Return the [X, Y] coordinate for the center point of the cell that contains the specified text.  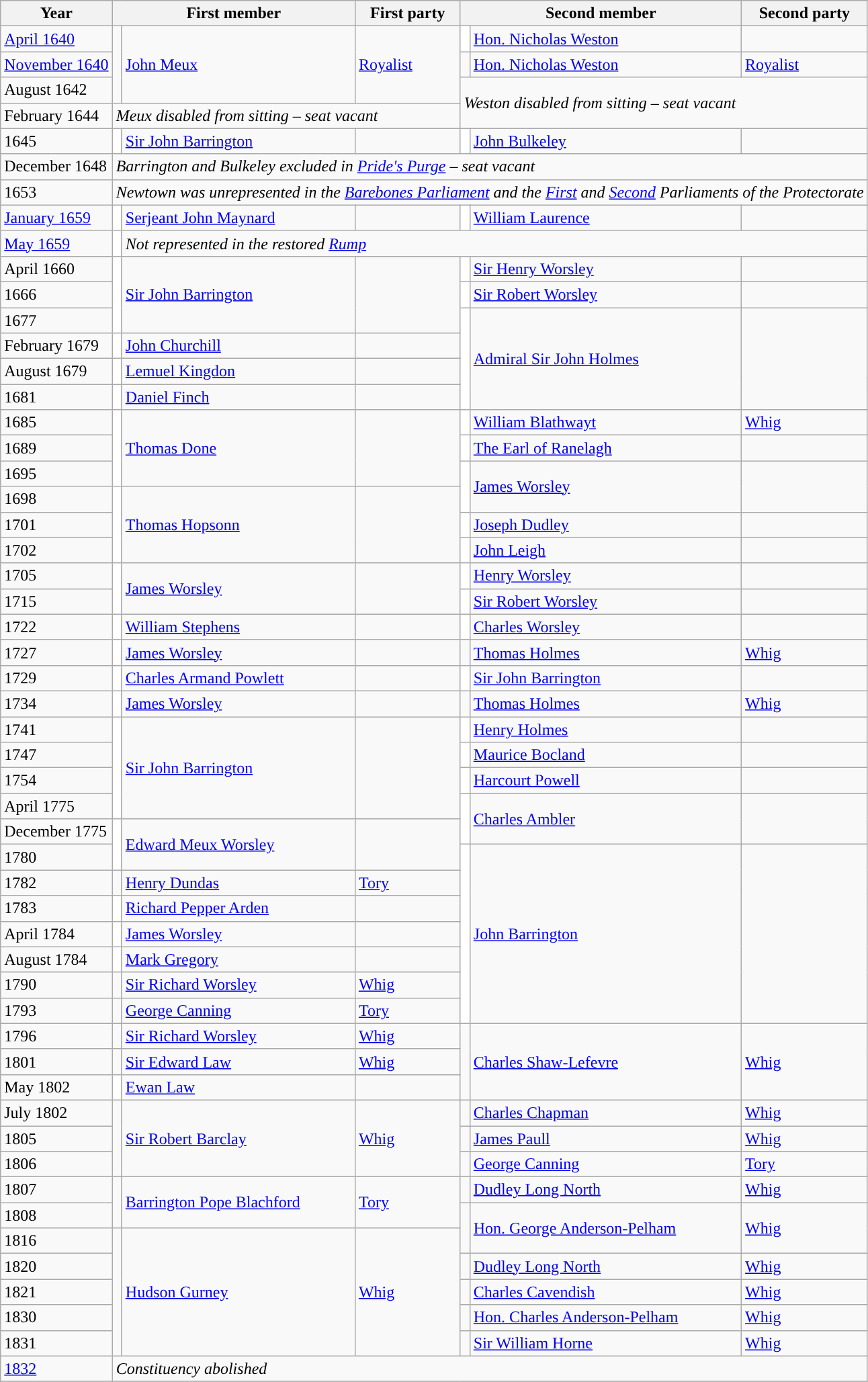
James Paull [605, 1139]
William Blathwayt [605, 423]
Not represented in the restored Rump [494, 243]
1790 [56, 985]
1783 [56, 908]
1681 [56, 397]
August 1784 [56, 959]
July 1802 [56, 1113]
John Bulkeley [605, 141]
William Stephens [238, 627]
1816 [56, 1241]
1645 [56, 141]
1741 [56, 729]
1820 [56, 1266]
Lemuel Kingdon [238, 372]
1796 [56, 1036]
John Barrington [605, 934]
Barrington Pope Blachford [238, 1203]
1782 [56, 883]
1807 [56, 1190]
April 1660 [56, 269]
Weston disabled from sitting – seat vacant [664, 103]
December 1775 [56, 832]
Barrington and Bulkeley excluded in Pride's Purge – seat vacant [490, 167]
Hudson Gurney [238, 1292]
John Meux [238, 64]
Charles Shaw-Lefevre [605, 1062]
Thomas Done [238, 448]
April 1640 [56, 39]
Sir Henry Worsley [605, 269]
1793 [56, 1010]
1832 [56, 1369]
Charles Chapman [605, 1113]
Richard Pepper Arden [238, 908]
1698 [56, 499]
Second member [601, 13]
1666 [56, 294]
May 1659 [56, 243]
Henry Holmes [605, 729]
1780 [56, 857]
1830 [56, 1318]
1821 [56, 1292]
First party [407, 13]
Thomas Hopsonn [238, 525]
John Churchill [238, 346]
1677 [56, 320]
1747 [56, 755]
Charles Ambler [605, 819]
1727 [56, 652]
Daniel Finch [238, 397]
Hon. George Anderson-Pelham [605, 1228]
1808 [56, 1215]
November 1640 [56, 64]
Mark Gregory [238, 959]
August 1679 [56, 372]
1805 [56, 1139]
1831 [56, 1343]
Sir Robert Barclay [238, 1138]
February 1644 [56, 116]
First member [234, 13]
1722 [56, 627]
Second party [805, 13]
Admiral Sir John Holmes [605, 359]
January 1659 [56, 218]
1734 [56, 703]
1705 [56, 576]
1754 [56, 781]
Charles Cavendish [605, 1292]
1701 [56, 525]
December 1648 [56, 167]
April 1784 [56, 934]
Charles Worsley [605, 627]
April 1775 [56, 806]
1685 [56, 423]
Constituency abolished [490, 1369]
1801 [56, 1062]
1702 [56, 550]
1653 [56, 192]
Sir William Horne [605, 1343]
1715 [56, 601]
Newtown was unrepresented in the Barebones Parliament and the First and Second Parliaments of the Protectorate [490, 192]
Joseph Dudley [605, 525]
John Leigh [605, 550]
Henry Dundas [238, 883]
1695 [56, 474]
1729 [56, 678]
Harcourt Powell [605, 781]
Ewan Law [238, 1087]
May 1802 [56, 1087]
William Laurence [605, 218]
Sir Edward Law [238, 1062]
Meux disabled from sitting – seat vacant [286, 116]
Year [56, 13]
The Earl of Ranelagh [605, 448]
Edward Meux Worsley [238, 845]
1689 [56, 448]
Maurice Bocland [605, 755]
Hon. Charles Anderson-Pelham [605, 1318]
Charles Armand Powlett [238, 678]
August 1642 [56, 90]
Henry Worsley [605, 576]
1806 [56, 1164]
Serjeant John Maynard [238, 218]
February 1679 [56, 346]
